Determine the (X, Y) coordinate at the center of the cell enclosing the given text.  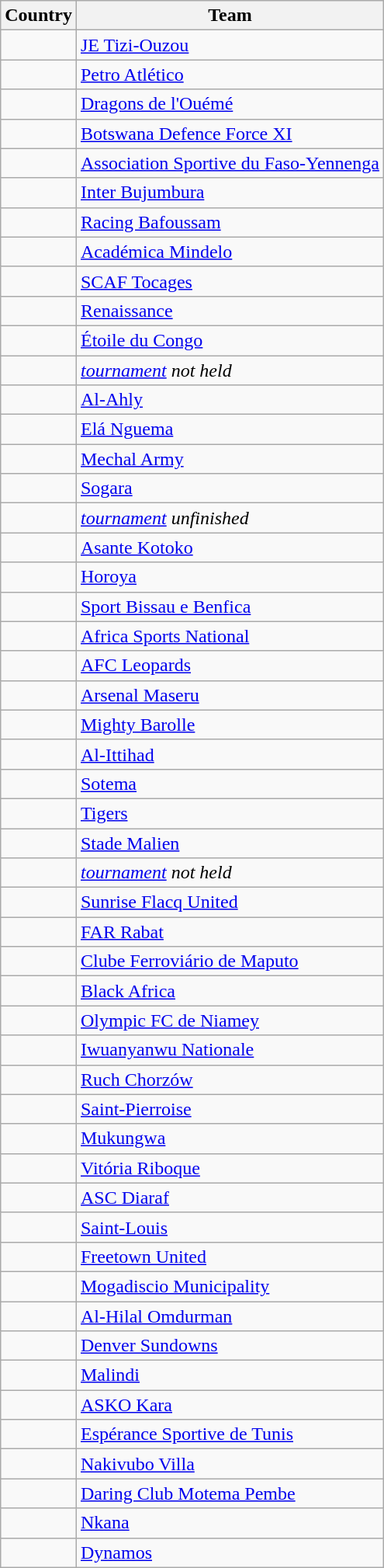
Sunrise Flacq United (230, 902)
Team (230, 16)
Sotema (230, 784)
Renaissance (230, 311)
Malindi (230, 1375)
Petro Atlético (230, 75)
Freetown United (230, 1257)
Botswana Defence Force XI (230, 134)
Mogadiscio Municipality (230, 1286)
Sogara (230, 488)
Vitória Riboque (230, 1168)
FAR Rabat (230, 932)
SCAF Tocages (230, 281)
Tigers (230, 813)
Mukungwa (230, 1139)
ASKO Kara (230, 1405)
Daring Club Motema Pembe (230, 1493)
Racing Bafoussam (230, 222)
Stade Malien (230, 843)
Olympic FC de Niamey (230, 1020)
Denver Sundowns (230, 1346)
Mechal Army (230, 459)
Horoya (230, 577)
Dynamos (230, 1552)
Nakivubo Villa (230, 1464)
Dragons de l'Ouémé (230, 104)
Mighty Barolle (230, 725)
Association Sportive du Faso-Yennenga (230, 163)
Nkana (230, 1523)
Clube Ferroviário de Maputo (230, 961)
Saint-Louis (230, 1227)
tournament unfinished (230, 518)
Espérance Sportive de Tunis (230, 1434)
Ruch Chorzów (230, 1080)
AFC Leopards (230, 666)
Sport Bissau e Benfica (230, 607)
Black Africa (230, 991)
Al-Ahly (230, 400)
ASC Diaraf (230, 1198)
Al-Hilal Omdurman (230, 1316)
Africa Sports National (230, 636)
JE Tizi-Ouzou (230, 45)
Al-Ittihad (230, 754)
Iwuanyanwu Nationale (230, 1050)
Country (39, 16)
Arsenal Maseru (230, 695)
Académica Mindelo (230, 252)
Asante Kotoko (230, 548)
Inter Bujumbura (230, 193)
Étoile du Congo (230, 340)
Saint-Pierroise (230, 1109)
Elá Nguema (230, 429)
